Provide the [x, y] coordinate of the cell's center where the given text is located.  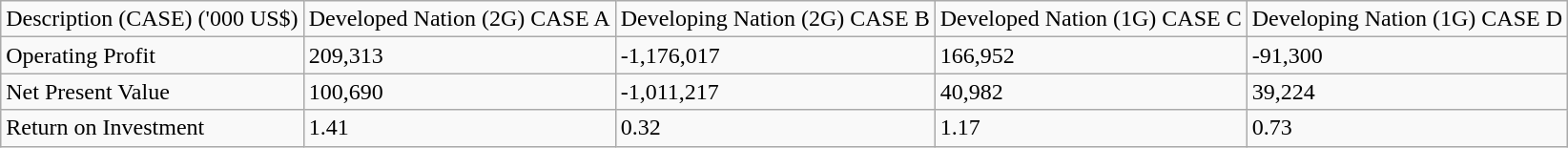
Developed Nation (2G) CASE A [460, 19]
39,224 [1407, 92]
209,313 [460, 55]
Developing Nation (2G) CASE B [774, 19]
1.17 [1091, 128]
Developing Nation (1G) CASE D [1407, 19]
-1,176,017 [774, 55]
Description (CASE) ('000 US$) [153, 19]
40,982 [1091, 92]
-1,011,217 [774, 92]
1.41 [460, 128]
Developed Nation (1G) CASE C [1091, 19]
Return on Investment [153, 128]
Operating Profit [153, 55]
166,952 [1091, 55]
Net Present Value [153, 92]
100,690 [460, 92]
0.73 [1407, 128]
-91,300 [1407, 55]
0.32 [774, 128]
